Find where the given text appears and provide that cell's center as [x, y] coordinate. 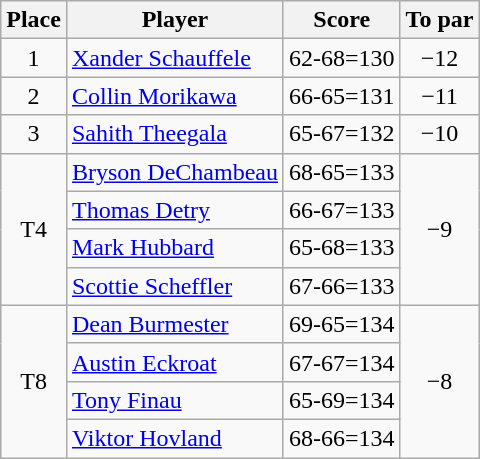
66-67=133 [342, 210]
1 [34, 58]
Tony Finau [174, 400]
Bryson DeChambeau [174, 172]
68-66=134 [342, 438]
−12 [440, 58]
−8 [440, 381]
65-69=134 [342, 400]
Score [342, 20]
Collin Morikawa [174, 96]
3 [34, 134]
Dean Burmester [174, 324]
Thomas Detry [174, 210]
−11 [440, 96]
Xander Schauffele [174, 58]
−10 [440, 134]
T8 [34, 381]
Place [34, 20]
−9 [440, 229]
Austin Eckroat [174, 362]
69-65=134 [342, 324]
65-67=132 [342, 134]
67-67=134 [342, 362]
T4 [34, 229]
Player [174, 20]
67-66=133 [342, 286]
Mark Hubbard [174, 248]
68-65=133 [342, 172]
2 [34, 96]
65-68=133 [342, 248]
62-68=130 [342, 58]
To par [440, 20]
66-65=131 [342, 96]
Viktor Hovland [174, 438]
Sahith Theegala [174, 134]
Scottie Scheffler [174, 286]
